Identify which cell holds the provided text, then report its (x, y) central coordinate. 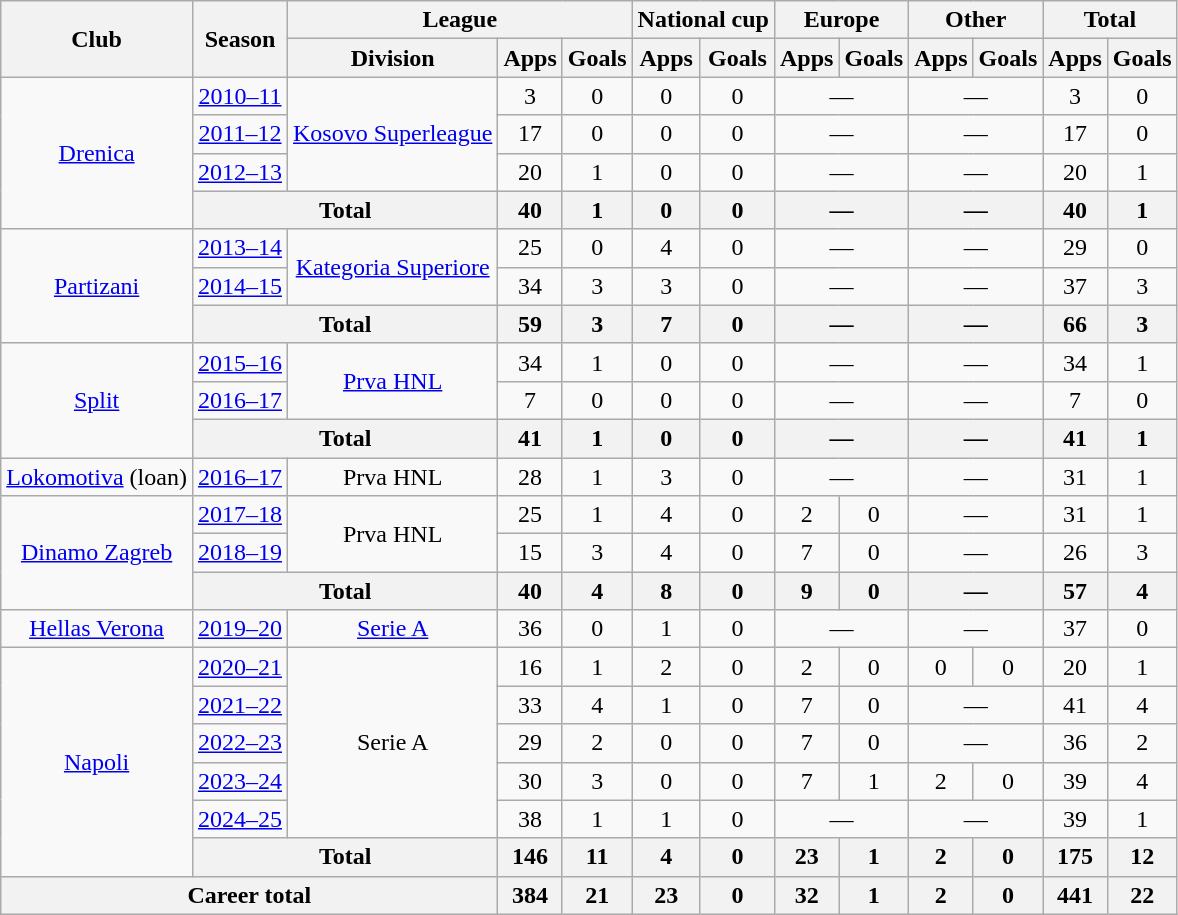
2012–13 (240, 172)
21 (597, 895)
Dinamo Zagreb (97, 553)
2011–12 (240, 134)
26 (1075, 553)
Club (97, 39)
Division (393, 58)
2014–15 (240, 286)
2020–21 (240, 667)
146 (530, 857)
16 (530, 667)
2013–14 (240, 248)
38 (530, 819)
2019–20 (240, 629)
2018–19 (240, 553)
15 (530, 553)
2024–25 (240, 819)
League (460, 20)
National cup (703, 20)
Partizani (97, 286)
Kategoria Superiore (393, 267)
Kosovo Superleague (393, 134)
441 (1075, 895)
Other (976, 20)
2023–24 (240, 781)
22 (1142, 895)
28 (530, 477)
59 (530, 324)
2022–23 (240, 743)
Split (97, 400)
2017–18 (240, 515)
30 (530, 781)
33 (530, 705)
9 (806, 591)
175 (1075, 857)
32 (806, 895)
384 (530, 895)
66 (1075, 324)
57 (1075, 591)
Career total (250, 895)
2010–11 (240, 96)
2021–22 (240, 705)
12 (1142, 857)
Hellas Verona (97, 629)
8 (666, 591)
Season (240, 39)
11 (597, 857)
Lokomotiva (loan) (97, 477)
Napoli (97, 762)
Drenica (97, 153)
2015–16 (240, 362)
Europe (841, 20)
